Search for the cell housing the specified text and yield its [X, Y] center coordinate. 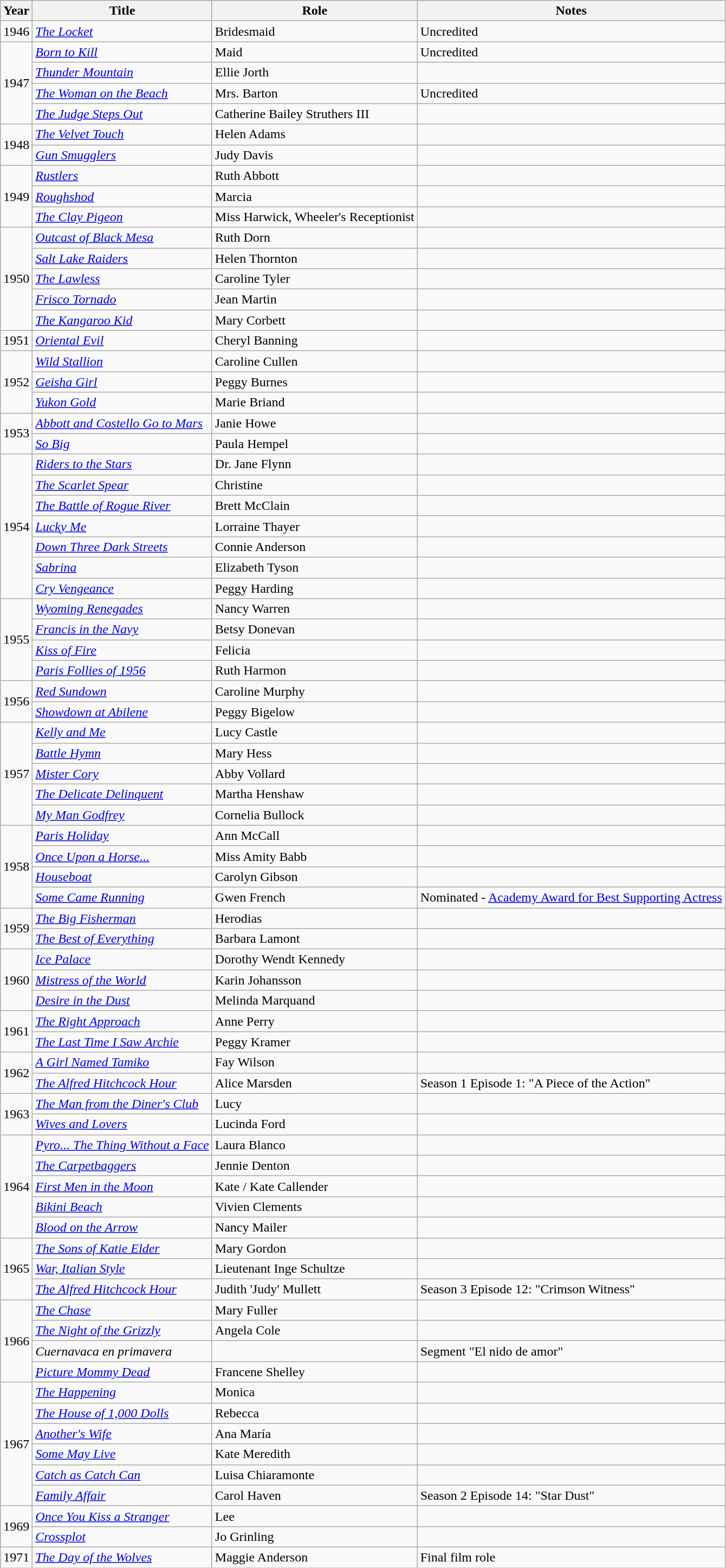
Role [314, 11]
Alice Marsden [314, 1083]
Kate Meredith [314, 1454]
1955 [16, 640]
Abby Vollard [314, 774]
Year [16, 11]
1951 [16, 341]
1946 [16, 31]
1971 [16, 1557]
Helen Thornton [314, 258]
1963 [16, 1114]
The Big Fisherman [122, 918]
Francene Shelley [314, 1372]
Final film role [571, 1557]
Abbott and Costello Go to Mars [122, 423]
Maid [314, 52]
Once You Kiss a Stranger [122, 1516]
Nancy Mailer [314, 1227]
Gun Smugglers [122, 155]
Felicia [314, 650]
Carolyn Gibson [314, 877]
The Judge Steps Out [122, 114]
A Girl Named Tamiko [122, 1062]
Rustlers [122, 176]
Peggy Harding [314, 588]
Ruth Harmon [314, 671]
Barbara Lamont [314, 939]
The Best of Everything [122, 939]
Geisha Girl [122, 382]
Ann McCall [314, 835]
Brett McClain [314, 506]
Bikini Beach [122, 1207]
Peggy Bigelow [314, 712]
Lucky Me [122, 526]
Desire in the Dust [122, 1001]
1957 [16, 774]
Miss Amity Babb [314, 856]
Kate / Kate Callender [314, 1186]
Vivien Clements [314, 1207]
Sabrina [122, 567]
The Sons of Katie Elder [122, 1248]
Karin Johansson [314, 980]
Rebecca [314, 1413]
Peggy Kramer [314, 1042]
Houseboat [122, 877]
1947 [16, 83]
1954 [16, 526]
Bridesmaid [314, 31]
Salt Lake Raiders [122, 258]
Blood on the Arrow [122, 1227]
Wives and Lovers [122, 1124]
Ana María [314, 1434]
Wild Stallion [122, 361]
So Big [122, 444]
War, Italian Style [122, 1269]
Pyro... The Thing Without a Face [122, 1145]
Judith 'Judy' Mullett [314, 1290]
Caroline Tyler [314, 279]
Gwen French [314, 897]
Anne Perry [314, 1021]
Mary Corbett [314, 320]
The Locket [122, 31]
Fay Wilson [314, 1062]
Luisa Chiaramonte [314, 1475]
My Man Godfrey [122, 815]
Cornelia Bullock [314, 815]
The Lawless [122, 279]
The Man from the Diner's Club [122, 1104]
Lucinda Ford [314, 1124]
1949 [16, 196]
Picture Mommy Dead [122, 1372]
Jennie Denton [314, 1165]
Marie Briand [314, 403]
Paris Follies of 1956 [122, 671]
Frisco Tornado [122, 300]
Mary Hess [314, 753]
Some May Live [122, 1454]
Angela Cole [314, 1331]
Lucy Castle [314, 733]
Ruth Abbott [314, 176]
The Battle of Rogue River [122, 506]
Nancy Warren [314, 609]
Herodias [314, 918]
1967 [16, 1444]
The Right Approach [122, 1021]
Roughshod [122, 196]
Helen Adams [314, 134]
Catherine Bailey Struthers III [314, 114]
Oriental Evil [122, 341]
Laura Blanco [314, 1145]
1956 [16, 702]
Family Affair [122, 1495]
Jo Grinling [314, 1537]
Judy Davis [314, 155]
Caroline Murphy [314, 691]
Battle Hymn [122, 753]
Mary Gordon [314, 1248]
Christine [314, 485]
Ellie Jorth [314, 73]
Yukon Gold [122, 403]
Red Sundown [122, 691]
1950 [16, 278]
Melinda Marquand [314, 1001]
Elizabeth Tyson [314, 567]
1952 [16, 382]
Paula Hempel [314, 444]
Title [122, 11]
The Happening [122, 1392]
Lee [314, 1516]
The House of 1,000 Dolls [122, 1413]
Ice Palace [122, 960]
Lieutenant Inge Schultze [314, 1269]
1959 [16, 929]
Crossplot [122, 1537]
The Clay Pigeon [122, 217]
Some Came Running [122, 897]
Mistress of the World [122, 980]
Showdown at Abilene [122, 712]
Kelly and Me [122, 733]
Paris Holiday [122, 835]
The Woman on the Beach [122, 93]
1948 [16, 145]
First Men in the Moon [122, 1186]
Cry Vengeance [122, 588]
1964 [16, 1186]
Notes [571, 11]
Season 2 Episode 14: "Star Dust" [571, 1495]
Once Upon a Horse... [122, 856]
The Night of the Grizzly [122, 1331]
Thunder Mountain [122, 73]
Mary Fuller [314, 1310]
Carol Haven [314, 1495]
1958 [16, 866]
1962 [16, 1073]
Wyoming Renegades [122, 609]
Ruth Dorn [314, 237]
1965 [16, 1268]
1953 [16, 433]
Monica [314, 1392]
Miss Harwick, Wheeler's Receptionist [314, 217]
The Scarlet Spear [122, 485]
Catch as Catch Can [122, 1475]
Janie Howe [314, 423]
The Kangaroo Kid [122, 320]
The Last Time I Saw Archie [122, 1042]
The Carpetbaggers [122, 1165]
Nominated - Academy Award for Best Supporting Actress [571, 897]
Riders to the Stars [122, 464]
Lorraine Thayer [314, 526]
Outcast of Black Mesa [122, 237]
Betsy Donevan [314, 630]
Kiss of Fire [122, 650]
Francis in the Navy [122, 630]
1961 [16, 1032]
Martha Henshaw [314, 794]
Caroline Cullen [314, 361]
The Day of the Wolves [122, 1557]
Connie Anderson [314, 547]
Peggy Burnes [314, 382]
Born to Kill [122, 52]
Cuernavaca en primavera [122, 1351]
Down Three Dark Streets [122, 547]
Dr. Jane Flynn [314, 464]
Season 3 Episode 12: "Crimson Witness" [571, 1290]
Jean Martin [314, 300]
The Chase [122, 1310]
Maggie Anderson [314, 1557]
Lucy [314, 1104]
Segment "El nido de amor" [571, 1351]
Mister Cory [122, 774]
1960 [16, 980]
Cheryl Banning [314, 341]
The Velvet Touch [122, 134]
Mrs. Barton [314, 93]
1969 [16, 1526]
Marcia [314, 196]
Dorothy Wendt Kennedy [314, 960]
The Delicate Delinquent [122, 794]
1966 [16, 1341]
Season 1 Episode 1: "A Piece of the Action" [571, 1083]
Another's Wife [122, 1434]
